Determine the [X, Y] coordinate at the center of the cell enclosing the given text.  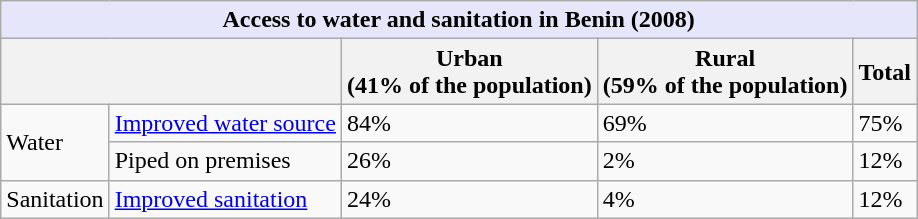
84% [469, 123]
Rural(59% of the population) [725, 72]
24% [469, 199]
2% [725, 161]
Access to water and sanitation in Benin (2008) [459, 20]
Piped on premises [225, 161]
Improved water source [225, 123]
Sanitation [55, 199]
75% [885, 123]
Urban(41% of the population) [469, 72]
Total [885, 72]
Improved sanitation [225, 199]
4% [725, 199]
26% [469, 161]
69% [725, 123]
Water [55, 142]
